For the text-containing cell, return its midpoint in [x, y] coordinate format. 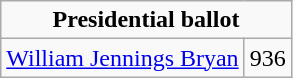
William Jennings Bryan [122, 58]
Presidential ballot [146, 20]
936 [268, 58]
